Return the (x, y) coordinate for the center point of the cell that contains the specified text.  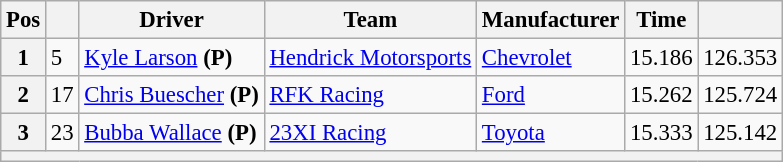
Manufacturer (551, 20)
3 (24, 133)
15.186 (662, 58)
Time (662, 20)
Chris Buescher (P) (172, 95)
23 (62, 133)
Kyle Larson (P) (172, 58)
RFK Racing (370, 95)
23XI Racing (370, 133)
Pos (24, 20)
2 (24, 95)
15.262 (662, 95)
Hendrick Motorsports (370, 58)
15.333 (662, 133)
Toyota (551, 133)
Ford (551, 95)
126.353 (740, 58)
Bubba Wallace (P) (172, 133)
Driver (172, 20)
Chevrolet (551, 58)
17 (62, 95)
1 (24, 58)
125.724 (740, 95)
5 (62, 58)
Team (370, 20)
125.142 (740, 133)
